Provide the [x, y] coordinate of the cell's center where the given text is located.  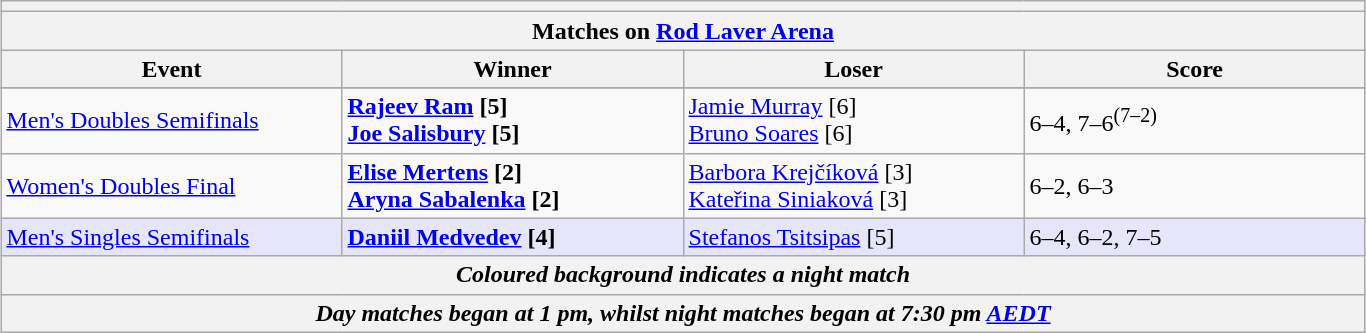
Stefanos Tsitsipas [5] [854, 237]
Women's Doubles Final [172, 186]
Barbora Krejčíková [3] Kateřina Siniaková [3] [854, 186]
Score [1194, 69]
Day matches began at 1 pm, whilst night matches began at 7:30 pm AEDT [683, 313]
Rajeev Ram [5] Joe Salisbury [5] [512, 120]
Event [172, 69]
Matches on Rod Laver Arena [683, 31]
6–2, 6–3 [1194, 186]
6–4, 6–2, 7–5 [1194, 237]
Winner [512, 69]
Men's Doubles Semifinals [172, 120]
Jamie Murray [6] Bruno Soares [6] [854, 120]
Daniil Medvedev [4] [512, 237]
Loser [854, 69]
Elise Mertens [2] Aryna Sabalenka [2] [512, 186]
Coloured background indicates a night match [683, 275]
Men's Singles Semifinals [172, 237]
6–4, 7–6(7–2) [1194, 120]
